Pinpoint the cell where the given text exists, returning its (X, Y) midpoint coordinate. 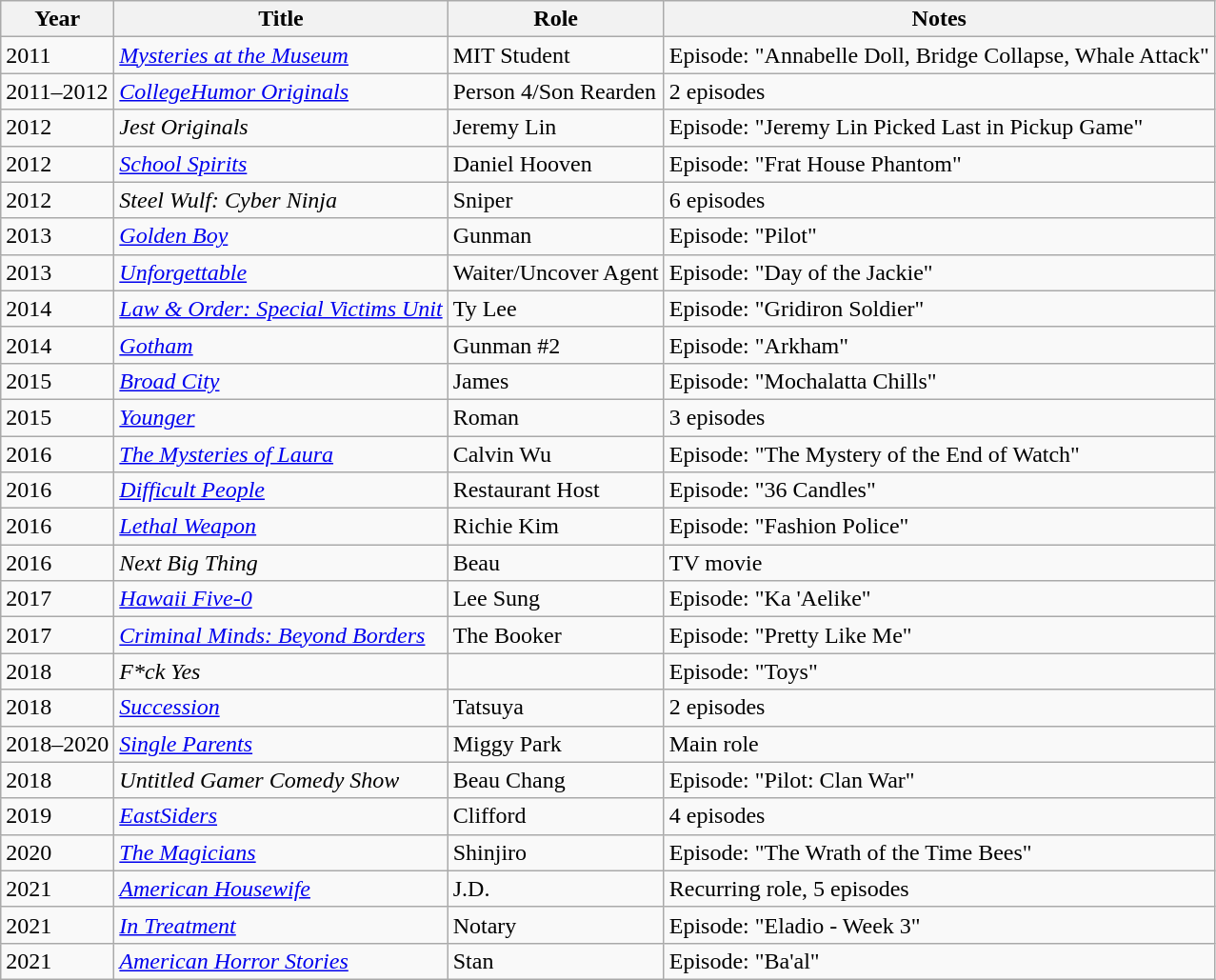
Gotham (281, 345)
2019 (57, 816)
EastSiders (281, 816)
Episode: "Ba'al" (939, 961)
Beau Chang (556, 780)
Episode: "Jeremy Lin Picked Last in Pickup Game" (939, 128)
Criminal Minds: Beyond Borders (281, 635)
Episode: "Gridiron Soldier" (939, 309)
The Magicians (281, 852)
Gunman #2 (556, 345)
4 episodes (939, 816)
Next Big Thing (281, 563)
Person 4/Son Rearden (556, 91)
Episode: "Fashion Police" (939, 527)
James (556, 381)
Episode: "Day of the Jackie" (939, 272)
Difficult People (281, 490)
Waiter/Uncover Agent (556, 272)
Episode: "Pretty Like Me" (939, 635)
Notes (939, 19)
Lee Sung (556, 599)
Clifford (556, 816)
Episode: "Arkham" (939, 345)
Episode: "The Mystery of the End of Watch" (939, 454)
Mysteries at the Museum (281, 55)
Single Parents (281, 744)
TV movie (939, 563)
Episode: "Ka 'Aelike" (939, 599)
Episode: "Frat House Phantom" (939, 164)
Episode: "Annabelle Doll, Bridge Collapse, Whale Attack" (939, 55)
Year (57, 19)
Law & Order: Special Victims Unit (281, 309)
American Horror Stories (281, 961)
Main role (939, 744)
Daniel Hooven (556, 164)
Calvin Wu (556, 454)
Notary (556, 925)
Untitled Gamer Comedy Show (281, 780)
School Spirits (281, 164)
Steel Wulf: Cyber Ninja (281, 200)
Unforgettable (281, 272)
Hawaii Five-0 (281, 599)
F*ck Yes (281, 671)
Gunman (556, 236)
Broad City (281, 381)
Recurring role, 5 episodes (939, 889)
Episode: "Pilot" (939, 236)
Episode: "Pilot: Clan War" (939, 780)
Jest Originals (281, 128)
Younger (281, 417)
Episode: "The Wrath of the Time Bees" (939, 852)
Miggy Park (556, 744)
Jeremy Lin (556, 128)
MIT Student (556, 55)
CollegeHumor Originals (281, 91)
2011 (57, 55)
Episode: "Toys" (939, 671)
In Treatment (281, 925)
Ty Lee (556, 309)
Episode: "Eladio - Week 3" (939, 925)
Richie Kim (556, 527)
Beau (556, 563)
Golden Boy (281, 236)
Title (281, 19)
Roman (556, 417)
Restaurant Host (556, 490)
Stan (556, 961)
Episode: "36 Candles" (939, 490)
2020 (57, 852)
Sniper (556, 200)
J.D. (556, 889)
American Housewife (281, 889)
Tatsuya (556, 708)
The Mysteries of Laura (281, 454)
2018–2020 (57, 744)
Shinjiro (556, 852)
2011–2012 (57, 91)
6 episodes (939, 200)
Role (556, 19)
Lethal Weapon (281, 527)
3 episodes (939, 417)
Episode: "Mochalatta Chills" (939, 381)
Succession (281, 708)
The Booker (556, 635)
